Pinpoint the cell where the given text exists, returning its [x, y] midpoint coordinate. 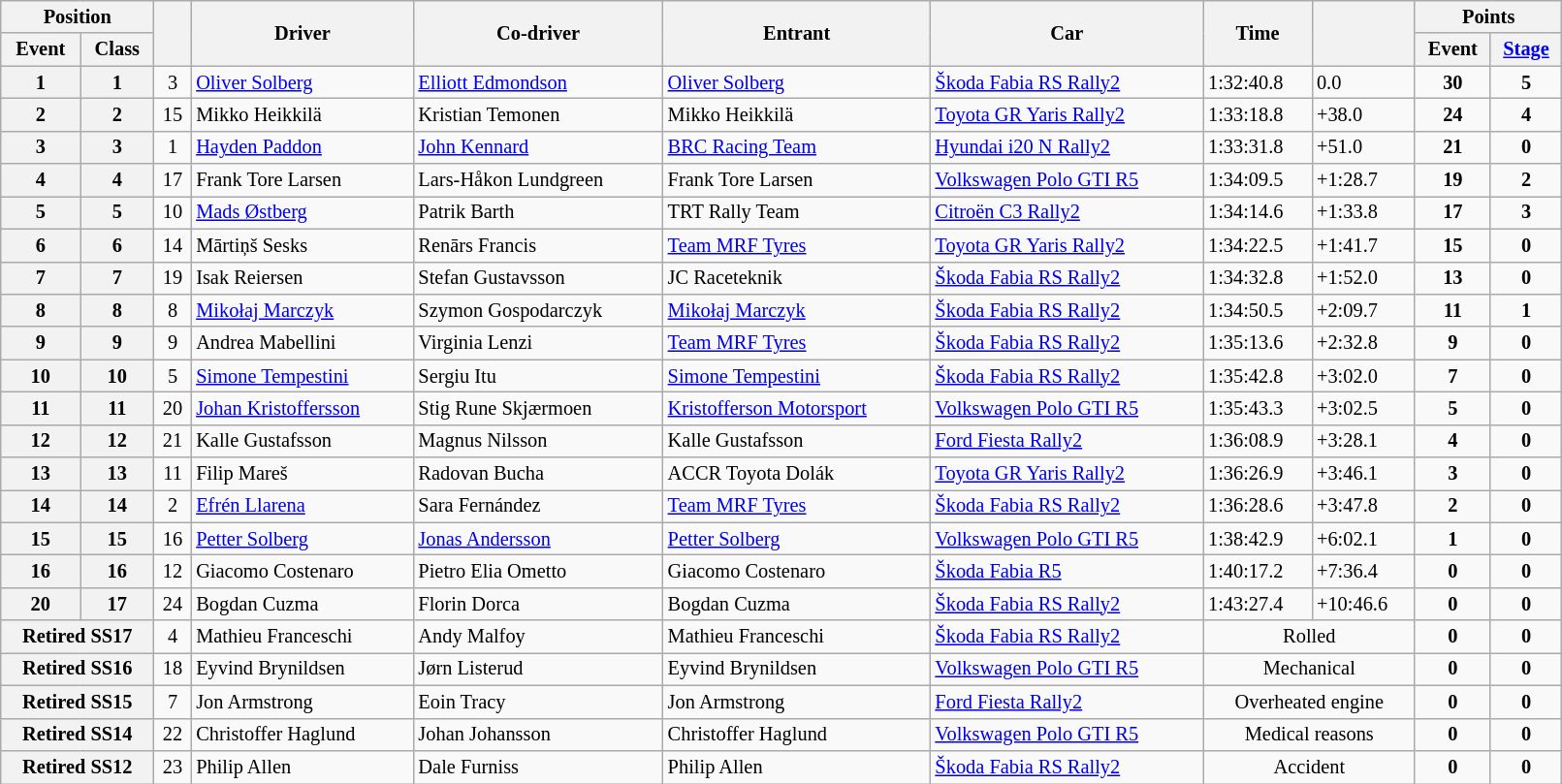
Isak Reiersen [303, 278]
1:36:08.9 [1258, 441]
Mads Østberg [303, 212]
Co-driver [539, 33]
Position [78, 16]
Class [117, 49]
+6:02.1 [1363, 539]
Eoin Tracy [539, 702]
+1:52.0 [1363, 278]
Patrik Barth [539, 212]
Retired SS14 [78, 735]
+38.0 [1363, 114]
1:43:27.4 [1258, 604]
JC Raceteknik [797, 278]
Magnus Nilsson [539, 441]
+1:33.8 [1363, 212]
Škoda Fabia R5 [1068, 571]
23 [173, 767]
Efrén Llarena [303, 506]
22 [173, 735]
1:35:42.8 [1258, 376]
+3:02.0 [1363, 376]
Andrea Mabellini [303, 343]
Johan Johansson [539, 735]
Rolled [1309, 637]
1:34:14.6 [1258, 212]
+51.0 [1363, 147]
Kristian Temonen [539, 114]
Florin Dorca [539, 604]
1:33:18.8 [1258, 114]
Szymon Gospodarczyk [539, 310]
Johan Kristoffersson [303, 408]
1:32:40.8 [1258, 82]
Mechanical [1309, 669]
Sara Fernández [539, 506]
BRC Racing Team [797, 147]
Retired SS12 [78, 767]
Mārtiņš Sesks [303, 245]
+2:32.8 [1363, 343]
1:35:43.3 [1258, 408]
Kristofferson Motorsport [797, 408]
1:33:31.8 [1258, 147]
Virginia Lenzi [539, 343]
Medical reasons [1309, 735]
Radovan Bucha [539, 474]
Andy Malfoy [539, 637]
+3:47.8 [1363, 506]
Jonas Andersson [539, 539]
+2:09.7 [1363, 310]
Driver [303, 33]
Stage [1526, 49]
1:36:26.9 [1258, 474]
Filip Mareš [303, 474]
Time [1258, 33]
1:40:17.2 [1258, 571]
1:34:32.8 [1258, 278]
1:36:28.6 [1258, 506]
Jørn Listerud [539, 669]
Entrant [797, 33]
Dale Furniss [539, 767]
John Kennard [539, 147]
1:34:22.5 [1258, 245]
+1:41.7 [1363, 245]
+10:46.6 [1363, 604]
Car [1068, 33]
Retired SS16 [78, 669]
1:34:09.5 [1258, 180]
Points [1487, 16]
Accident [1309, 767]
Pietro Elia Ometto [539, 571]
Stig Rune Skjærmoen [539, 408]
Lars-Håkon Lundgreen [539, 180]
Retired SS15 [78, 702]
Hayden Paddon [303, 147]
18 [173, 669]
+3:02.5 [1363, 408]
Overheated engine [1309, 702]
1:34:50.5 [1258, 310]
1:35:13.6 [1258, 343]
ACCR Toyota Dolák [797, 474]
0.0 [1363, 82]
+7:36.4 [1363, 571]
Renārs Francis [539, 245]
+3:46.1 [1363, 474]
Elliott Edmondson [539, 82]
Sergiu Itu [539, 376]
Hyundai i20 N Rally2 [1068, 147]
Stefan Gustavsson [539, 278]
TRT Rally Team [797, 212]
Citroën C3 Rally2 [1068, 212]
+1:28.7 [1363, 180]
Retired SS17 [78, 637]
+3:28.1 [1363, 441]
30 [1452, 82]
1:38:42.9 [1258, 539]
